Find where the given text appears and provide that cell's center as (x, y) coordinate. 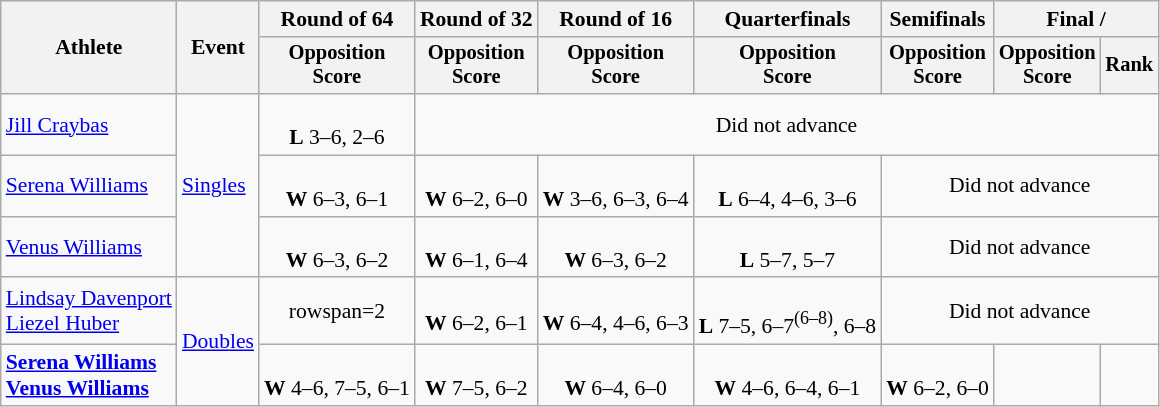
Serena Williams Venus Williams (89, 376)
Rank (1129, 66)
Venus Williams (89, 248)
Final / (1076, 19)
W 6–4, 4–6, 6–3 (616, 312)
W 6–2, 6–1 (476, 312)
Round of 64 (337, 19)
W 3–6, 6–3, 6–4 (616, 186)
L 6–4, 4–6, 3–6 (788, 186)
Serena Williams (89, 186)
L 5–7, 5–7 (788, 248)
Event (218, 48)
Quarterfinals (788, 19)
Jill Craybas (89, 124)
W 6–4, 6–0 (616, 376)
rowspan=2 (337, 312)
L 7–5, 6–7(6–8), 6–8 (788, 312)
Athlete (89, 48)
W 4–6, 6–4, 6–1 (788, 376)
W 7–5, 6–2 (476, 376)
Semifinals (938, 19)
Singles (218, 186)
W 4–6, 7–5, 6–1 (337, 376)
Doubles (218, 342)
W 6–1, 6–4 (476, 248)
W 6–3, 6–1 (337, 186)
L 3–6, 2–6 (337, 124)
Lindsay DavenportLiezel Huber (89, 312)
Round of 32 (476, 19)
Round of 16 (616, 19)
